Output the (X, Y) coordinate of the center of the cell containing the given text.  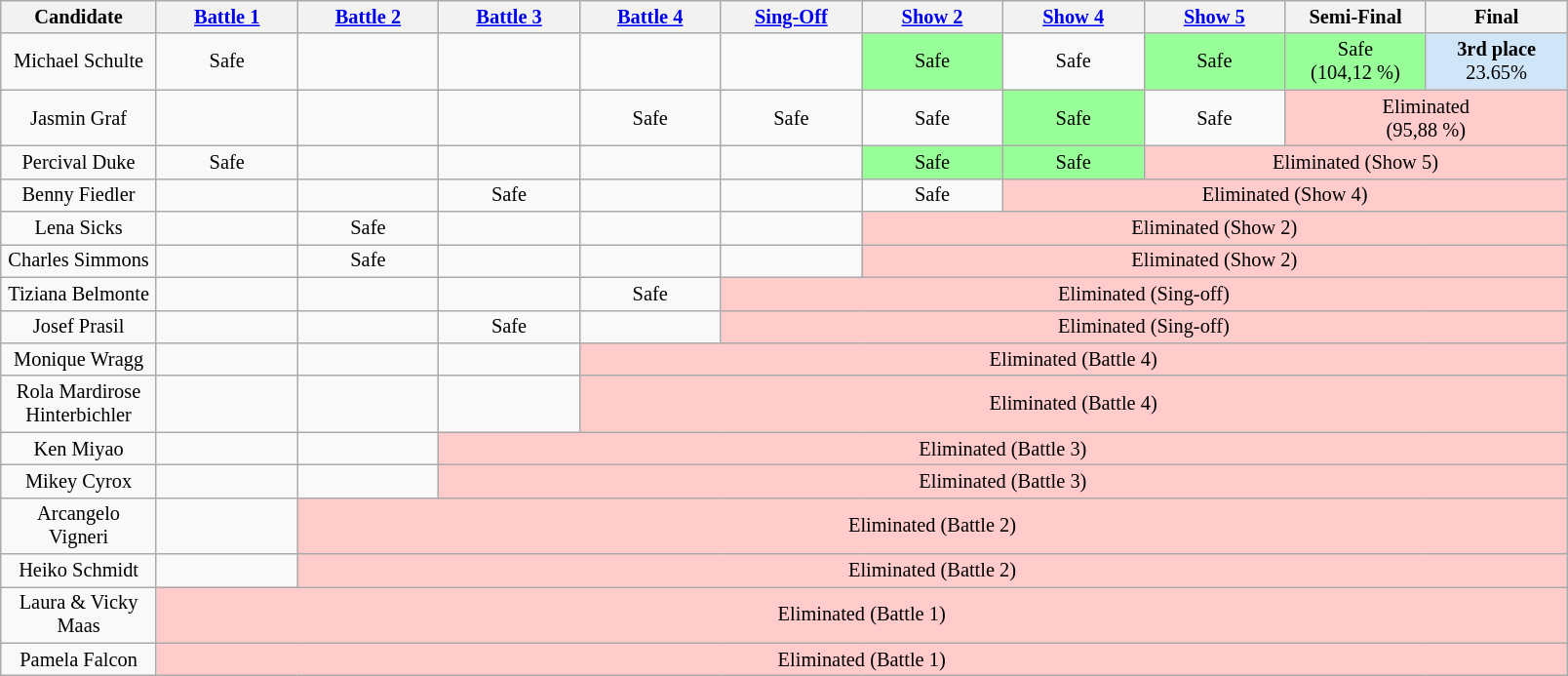
Eliminated (Show 5) (1355, 162)
Tiziana Belmonte (79, 294)
Monique Wragg (79, 359)
Ken Miyao (79, 449)
Charles Simmons (79, 260)
Sing-Off (792, 17)
Battle 2 (369, 17)
Eliminated (Show 4) (1285, 195)
Arcangelo Vigneri (79, 526)
Josef Prasil (79, 327)
Percival Duke (79, 162)
Heiko Schmidt (79, 571)
Safe(104,12 %) (1355, 61)
Eliminated(95,88 %) (1426, 118)
Battle 3 (509, 17)
Show 2 (932, 17)
Final (1496, 17)
Semi-Final (1355, 17)
Michael Schulte (79, 61)
Jasmin Graf (79, 118)
Battle 1 (226, 17)
Show 5 (1215, 17)
Show 4 (1073, 17)
Rola Mardirose Hinterbichler (79, 404)
Candidate (79, 17)
Lena Sicks (79, 228)
Benny Fiedler (79, 195)
3rd place23.65% (1496, 61)
Pamela Falcon (79, 659)
Laura & Vicky Maas (79, 615)
Mikey Cyrox (79, 481)
Battle 4 (649, 17)
